Scan for the cell matching the given text and deliver its (x, y) coordinate at center. 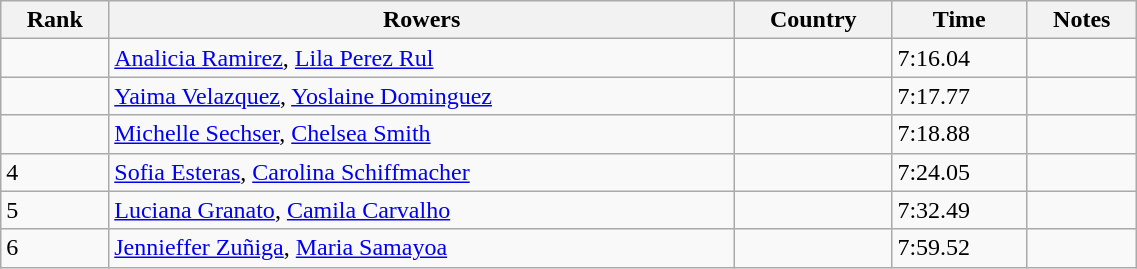
Jennieffer Zuñiga, Maria Samayoa (422, 248)
7:32.49 (960, 210)
Analicia Ramirez, Lila Perez Rul (422, 58)
Luciana Granato, Camila Carvalho (422, 210)
7:17.77 (960, 96)
Yaima Velazquez, Yoslaine Dominguez (422, 96)
7:59.52 (960, 248)
7:24.05 (960, 172)
Country (814, 20)
Time (960, 20)
4 (55, 172)
Rank (55, 20)
Notes (1082, 20)
7:18.88 (960, 134)
Rowers (422, 20)
Michelle Sechser, Chelsea Smith (422, 134)
Sofia Esteras, Carolina Schiffmacher (422, 172)
5 (55, 210)
7:16.04 (960, 58)
6 (55, 248)
